Pinpoint the cell where the given text exists, returning its (X, Y) midpoint coordinate. 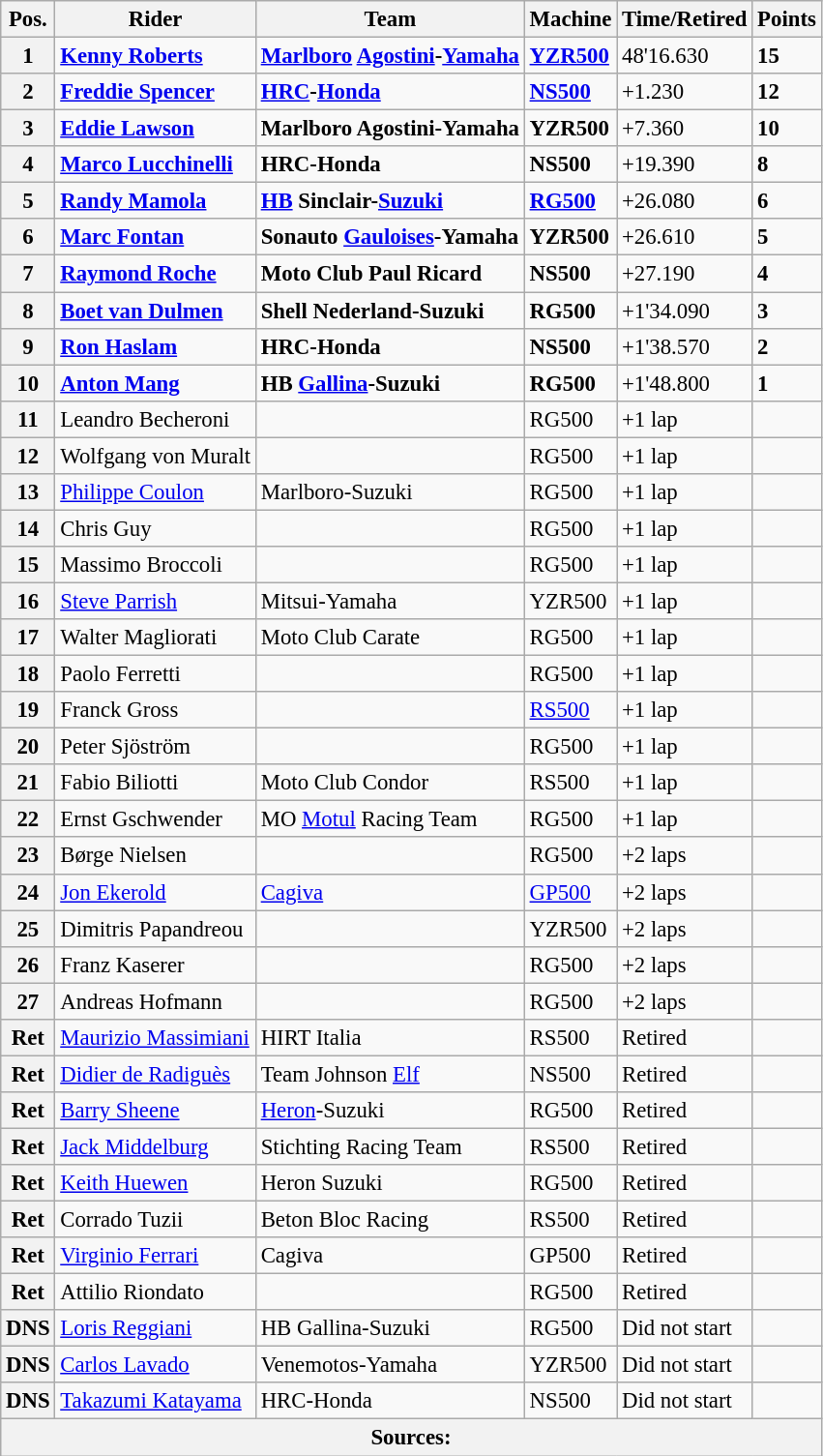
20 (28, 747)
25 (28, 929)
Peter Sjöström (155, 747)
Dimitris Papandreou (155, 929)
Eddie Lawson (155, 129)
11 (28, 419)
Freddie Spencer (155, 92)
+19.390 (685, 164)
24 (28, 892)
Sonauto Gauloises-Yamaha (390, 237)
Raymond Roche (155, 274)
HIRT Italia (390, 1038)
Keith Huewen (155, 1183)
9 (28, 346)
Leandro Becheroni (155, 419)
Shell Nederland-Suzuki (390, 311)
17 (28, 638)
Team Johnson Elf (390, 1074)
16 (28, 601)
Pos. (28, 19)
Machine (571, 19)
Paolo Ferretti (155, 674)
Rider (155, 19)
Marco Lucchinelli (155, 164)
Børge Nielsen (155, 856)
Team (390, 19)
+27.190 (685, 274)
Walter Magliorati (155, 638)
Ernst Gschwender (155, 819)
Jon Ekerold (155, 892)
Fabio Biliotti (155, 783)
21 (28, 783)
Corrado Tuzii (155, 1220)
Attilio Riondato (155, 1293)
Ron Haslam (155, 346)
Didier de Radiguès (155, 1074)
27 (28, 1001)
Takazumi Katayama (155, 1402)
Heron Suzuki (390, 1183)
19 (28, 710)
Beton Bloc Racing (390, 1220)
14 (28, 528)
+1'48.800 (685, 383)
13 (28, 492)
Randy Mamola (155, 201)
Marc Fontan (155, 237)
Jack Middelburg (155, 1146)
Loris Reggiani (155, 1328)
Boet van Dulmen (155, 311)
26 (28, 965)
Time/Retired (685, 19)
Marlboro-Suzuki (390, 492)
Wolfgang von Muralt (155, 456)
HB Sinclair-Suzuki (390, 201)
Massimo Broccoli (155, 565)
Carlos Lavado (155, 1365)
48'16.630 (685, 56)
Venemotos-Yamaha (390, 1365)
Moto Club Condor (390, 783)
Stichting Racing Team (390, 1146)
+1.230 (685, 92)
Virginio Ferrari (155, 1256)
Steve Parrish (155, 601)
Points (787, 19)
Andreas Hofmann (155, 1001)
Maurizio Massimiani (155, 1038)
22 (28, 819)
7 (28, 274)
Kenny Roberts (155, 56)
+26.080 (685, 201)
Sources: (411, 1438)
23 (28, 856)
Philippe Coulon (155, 492)
+26.610 (685, 237)
Heron-Suzuki (390, 1111)
18 (28, 674)
Franck Gross (155, 710)
Anton Mang (155, 383)
+1'34.090 (685, 311)
Moto Club Paul Ricard (390, 274)
Mitsui-Yamaha (390, 601)
+1'38.570 (685, 346)
Moto Club Carate (390, 638)
Barry Sheene (155, 1111)
+7.360 (685, 129)
Franz Kaserer (155, 965)
Chris Guy (155, 528)
MO Motul Racing Team (390, 819)
